Capture the cell that displays the provided text and extract its (x, y) central coordinate. 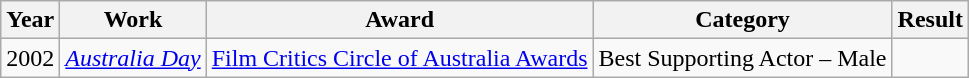
Australia Day (133, 58)
Year (30, 20)
2002 (30, 58)
Category (742, 20)
Best Supporting Actor – Male (742, 58)
Result (930, 20)
Film Critics Circle of Australia Awards (400, 58)
Work (133, 20)
Award (400, 20)
